Search for the cell housing the specified text and yield its (x, y) center coordinate. 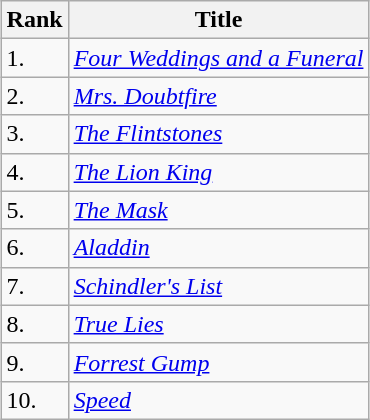
4. (34, 172)
Schindler's List (218, 286)
5. (34, 210)
9. (34, 362)
Forrest Gump (218, 362)
10. (34, 400)
Rank (34, 20)
7. (34, 286)
True Lies (218, 324)
1. (34, 58)
The Flintstones (218, 134)
Aladdin (218, 248)
6. (34, 248)
Mrs. Doubtfire (218, 96)
The Mask (218, 210)
Title (218, 20)
The Lion King (218, 172)
3. (34, 134)
Four Weddings and a Funeral (218, 58)
Speed (218, 400)
2. (34, 96)
8. (34, 324)
